Find where the given text appears and provide that cell's center as (x, y) coordinate. 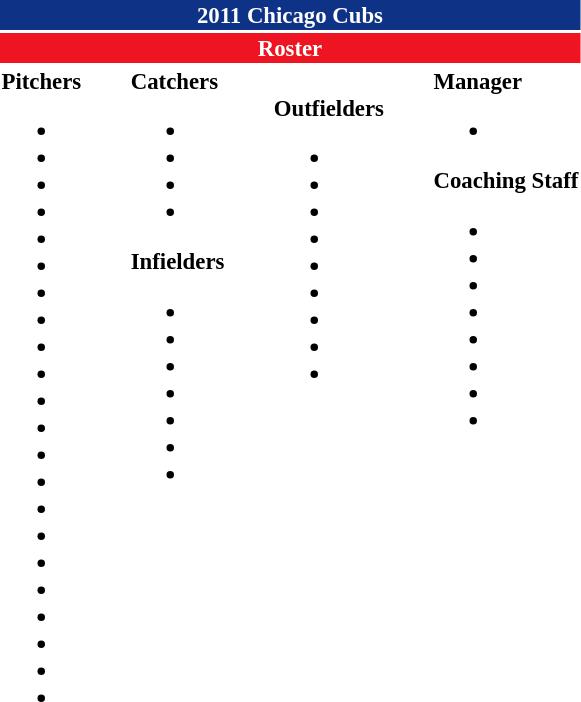
Roster (290, 48)
2011 Chicago Cubs (290, 15)
